Pinpoint the cell where the given text exists, returning its (x, y) midpoint coordinate. 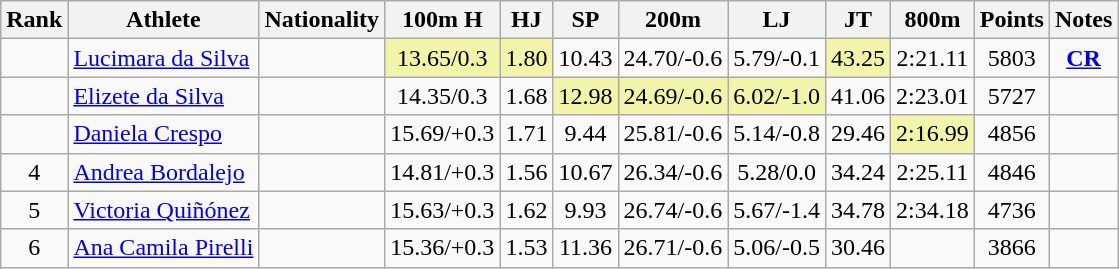
13.65/0.3 (442, 58)
43.25 (858, 58)
5.14/-0.8 (777, 134)
2:16.99 (933, 134)
10.67 (586, 172)
15.36/+0.3 (442, 248)
26.71/-0.6 (673, 248)
800m (933, 20)
1.53 (526, 248)
1.68 (526, 96)
34.24 (858, 172)
5.67/-1.4 (777, 210)
26.34/-0.6 (673, 172)
4856 (1012, 134)
Notes (1083, 20)
Elizete da Silva (164, 96)
12.98 (586, 96)
1.62 (526, 210)
JT (858, 20)
41.06 (858, 96)
1.71 (526, 134)
6 (34, 248)
9.93 (586, 210)
Andrea Bordalejo (164, 172)
1.80 (526, 58)
HJ (526, 20)
LJ (777, 20)
2:23.01 (933, 96)
6.02/-1.0 (777, 96)
4736 (1012, 210)
1.56 (526, 172)
Victoria Quiñónez (164, 210)
14.35/0.3 (442, 96)
29.46 (858, 134)
25.81/-0.6 (673, 134)
4846 (1012, 172)
10.43 (586, 58)
5.06/-0.5 (777, 248)
Lucimara da Silva (164, 58)
4 (34, 172)
30.46 (858, 248)
14.81/+0.3 (442, 172)
5.28/0.0 (777, 172)
200m (673, 20)
5803 (1012, 58)
Nationality (322, 20)
Athlete (164, 20)
5 (34, 210)
15.63/+0.3 (442, 210)
2:25.11 (933, 172)
11.36 (586, 248)
CR (1083, 58)
Daniela Crespo (164, 134)
3866 (1012, 248)
24.69/-0.6 (673, 96)
Points (1012, 20)
5.79/-0.1 (777, 58)
2:34.18 (933, 210)
34.78 (858, 210)
24.70/-0.6 (673, 58)
Rank (34, 20)
5727 (1012, 96)
2:21.11 (933, 58)
Ana Camila Pirelli (164, 248)
100m H (442, 20)
26.74/-0.6 (673, 210)
9.44 (586, 134)
SP (586, 20)
15.69/+0.3 (442, 134)
